Output the [X, Y] coordinate of the center of the cell containing the given text.  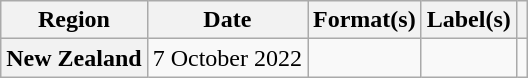
Format(s) [365, 20]
7 October 2022 [227, 58]
Region [74, 20]
Label(s) [468, 20]
Date [227, 20]
New Zealand [74, 58]
